Provide the (x, y) coordinate of the cell's center where the given text is located.  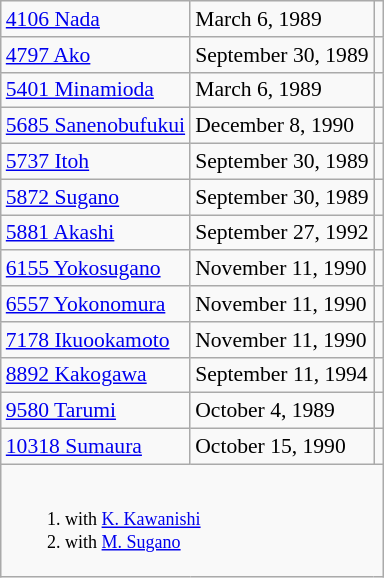
October 4, 1989 (282, 411)
5881 Akashi (96, 233)
4797 Ako (96, 55)
September 27, 1992 (282, 233)
7178 Ikuookamoto (96, 340)
with K. Kawanishi with M. Sugano (192, 520)
4106 Nada (96, 19)
6155 Yokosugano (96, 269)
5685 Sanenobufukui (96, 126)
5401 Minamioda (96, 90)
9580 Tarumi (96, 411)
September 11, 1994 (282, 375)
October 15, 1990 (282, 447)
6557 Yokonomura (96, 304)
5872 Sugano (96, 197)
December 8, 1990 (282, 126)
8892 Kakogawa (96, 375)
5737 Itoh (96, 162)
10318 Sumaura (96, 447)
